Detect which cell encompasses the target text, then output its (x, y) center coordinate. 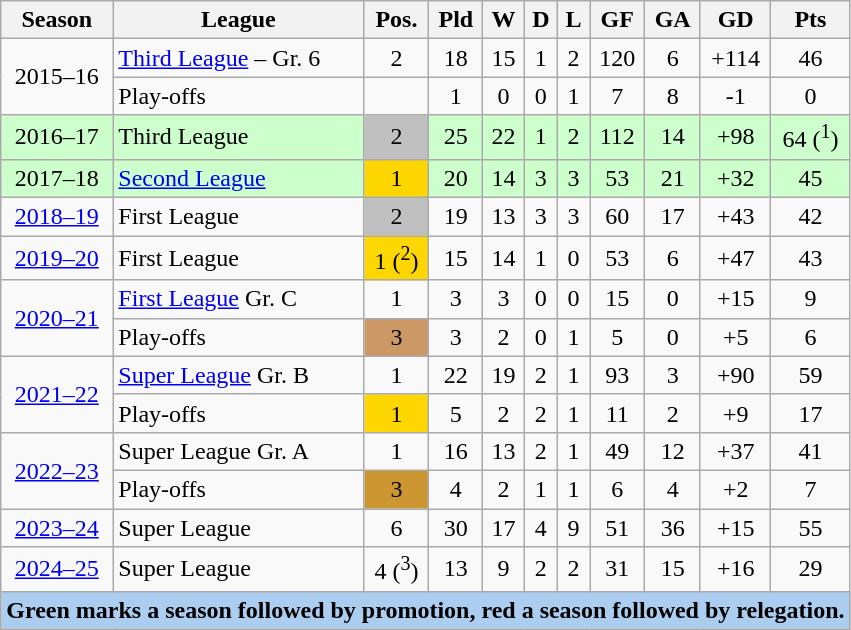
20 (456, 178)
8 (672, 96)
46 (810, 58)
Second League (238, 178)
-1 (735, 96)
+5 (735, 337)
+37 (735, 451)
+9 (735, 413)
Pts (810, 20)
First League Gr. C (238, 299)
36 (672, 528)
30 (456, 528)
2020–21 (57, 318)
2016–17 (57, 138)
2021–22 (57, 394)
Super League Gr. A (238, 451)
55 (810, 528)
25 (456, 138)
60 (618, 217)
41 (810, 451)
4 (3) (396, 570)
2023–24 (57, 528)
18 (456, 58)
Green marks a season followed by promotion, red a season followed by relegation. (426, 610)
2019–20 (57, 258)
11 (618, 413)
GA (672, 20)
W (504, 20)
GF (618, 20)
93 (618, 375)
64 (1) (810, 138)
+90 (735, 375)
+47 (735, 258)
+114 (735, 58)
120 (618, 58)
Season (57, 20)
Pld (456, 20)
+98 (735, 138)
29 (810, 570)
L (574, 20)
51 (618, 528)
Third League (238, 138)
Pos. (396, 20)
+2 (735, 489)
2022–23 (57, 470)
+43 (735, 217)
2024–25 (57, 570)
49 (618, 451)
D (540, 20)
16 (456, 451)
31 (618, 570)
+16 (735, 570)
112 (618, 138)
+32 (735, 178)
2018–19 (57, 217)
2017–18 (57, 178)
42 (810, 217)
League (238, 20)
43 (810, 258)
21 (672, 178)
GD (735, 20)
59 (810, 375)
Third League – Gr. 6 (238, 58)
12 (672, 451)
Super League Gr. B (238, 375)
1 (2) (396, 258)
2015–16 (57, 77)
45 (810, 178)
